Scan for the cell matching the given text and deliver its [X, Y] coordinate at center. 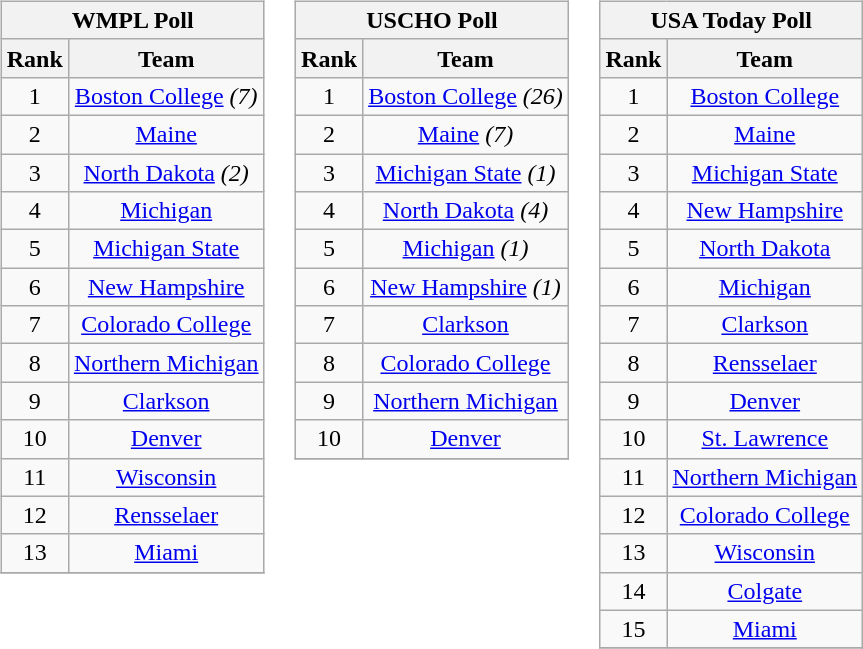
15 [634, 629]
Michigan State (1) [466, 173]
USCHO Poll [432, 20]
14 [634, 591]
North Dakota (4) [466, 211]
Maine (7) [466, 134]
North Dakota (2) [166, 173]
St. Lawrence [765, 439]
North Dakota [765, 249]
Boston College [765, 96]
Colgate [765, 591]
Boston College (26) [466, 96]
New Hampshire (1) [466, 287]
Boston College (7) [166, 96]
USA Today Poll [732, 20]
Michigan (1) [466, 249]
WMPL Poll [132, 20]
